Determine the (X, Y) coordinate at the center of the cell enclosing the given text.  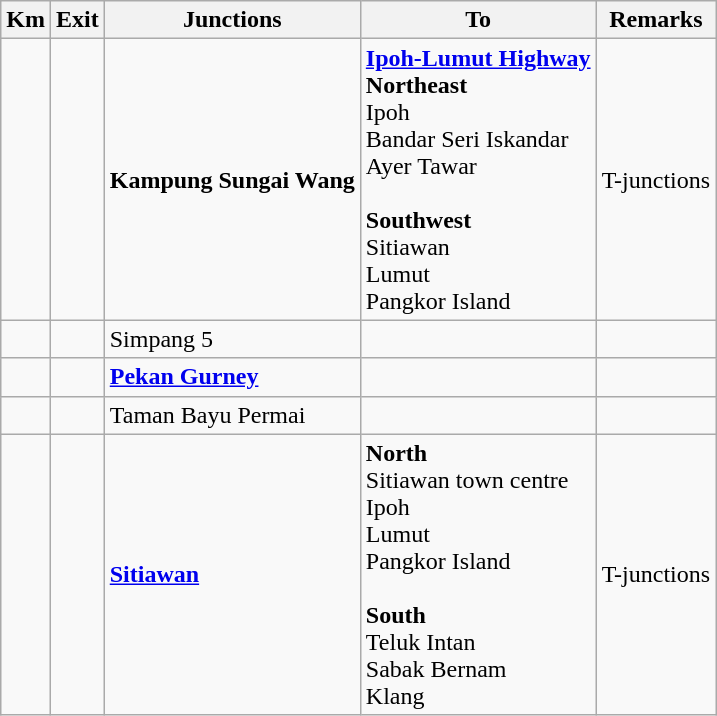
Junctions (232, 20)
Sitiawan (232, 574)
Simpang 5 (232, 339)
North Sitiawan town centre Ipoh Lumut Pangkor IslandSouth Teluk Intan Sabak Bernam Klang (478, 574)
To (478, 20)
Km (26, 20)
Ipoh-Lumut HighwayNortheastIpohBandar Seri IskandarAyer TawarSouthwestSitiawanLumutPangkor Island (478, 180)
Pekan Gurney (232, 377)
Kampung Sungai Wang (232, 180)
Taman Bayu Permai (232, 415)
Exit (77, 20)
Remarks (656, 20)
